Identify which cell holds the provided text, then report its [x, y] central coordinate. 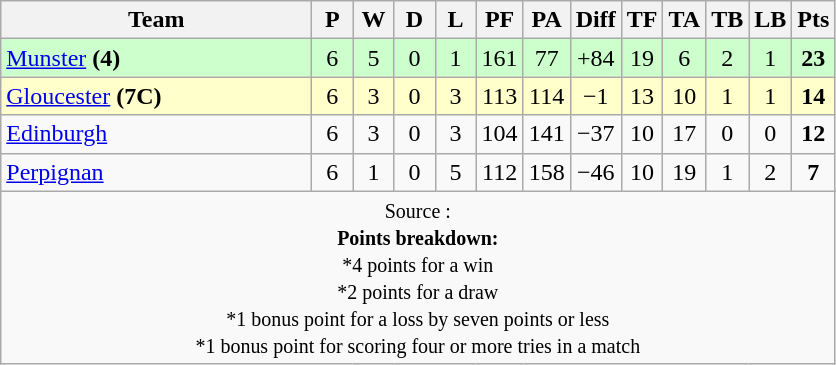
Pts [814, 20]
−1 [596, 96]
−37 [596, 134]
141 [546, 134]
13 [642, 96]
TA [684, 20]
7 [814, 172]
Edinburgh [156, 134]
W [374, 20]
Team [156, 20]
112 [500, 172]
104 [500, 134]
P [332, 20]
PA [546, 20]
PF [500, 20]
Perpignan [156, 172]
14 [814, 96]
161 [500, 58]
D [414, 20]
17 [684, 134]
+84 [596, 58]
LB [770, 20]
L [456, 20]
Gloucester (7C) [156, 96]
23 [814, 58]
−46 [596, 172]
TB [728, 20]
158 [546, 172]
12 [814, 134]
77 [546, 58]
113 [500, 96]
114 [546, 96]
TF [642, 20]
Diff [596, 20]
Munster (4) [156, 58]
